Search for the cell housing the specified text and yield its [x, y] center coordinate. 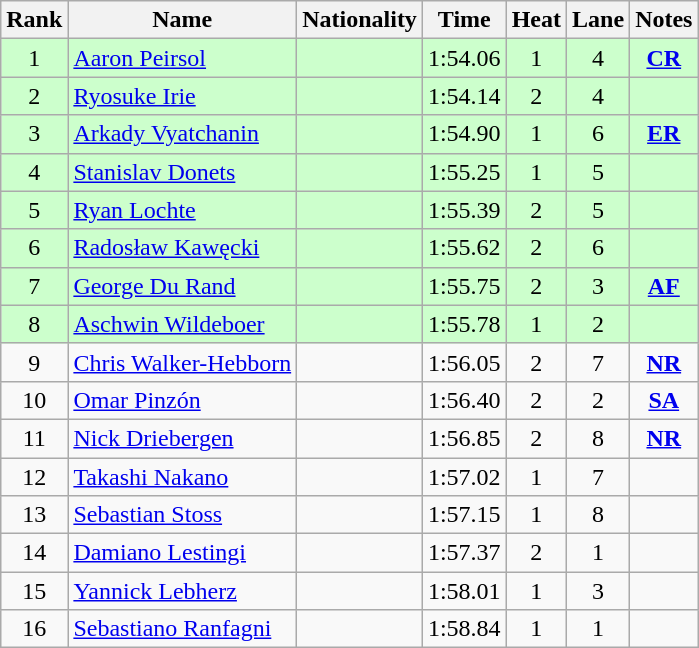
1:56.85 [464, 438]
1:54.06 [464, 58]
1:57.15 [464, 515]
Arkady Vyatchanin [182, 134]
SA [664, 400]
Name [182, 20]
Nick Driebergen [182, 438]
9 [34, 362]
Damiano Lestingi [182, 553]
AF [664, 286]
Lane [598, 20]
Sebastiano Ranfagni [182, 629]
10 [34, 400]
1:56.05 [464, 362]
1:55.78 [464, 324]
Yannick Lebherz [182, 591]
1:55.62 [464, 248]
George Du Rand [182, 286]
1:58.01 [464, 591]
Notes [664, 20]
13 [34, 515]
12 [34, 477]
11 [34, 438]
1:57.02 [464, 477]
1:54.90 [464, 134]
Heat [536, 20]
Stanislav Donets [182, 172]
Aschwin Wildeboer [182, 324]
1:56.40 [464, 400]
1:55.39 [464, 210]
Ryosuke Irie [182, 96]
Time [464, 20]
Rank [34, 20]
1:55.75 [464, 286]
Nationality [360, 20]
Omar Pinzón [182, 400]
ER [664, 134]
1:54.14 [464, 96]
15 [34, 591]
16 [34, 629]
Sebastian Stoss [182, 515]
14 [34, 553]
1:58.84 [464, 629]
Takashi Nakano [182, 477]
Chris Walker-Hebborn [182, 362]
Radosław Kawęcki [182, 248]
CR [664, 58]
1:55.25 [464, 172]
Aaron Peirsol [182, 58]
Ryan Lochte [182, 210]
1:57.37 [464, 553]
